From the cell containing the given text, extract its center point as [x, y] coordinate. 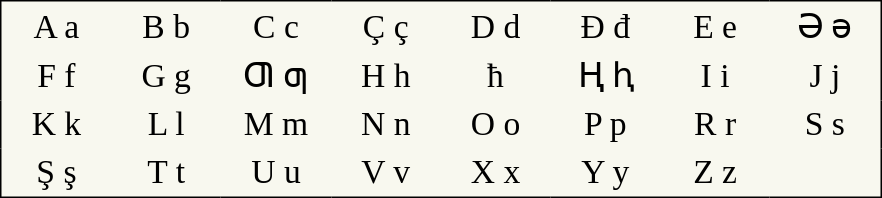
J j [826, 76]
O o [496, 124]
H h [386, 76]
L l [166, 124]
U u [276, 172]
C c [276, 26]
T t [166, 172]
F f [56, 76]
D d [496, 26]
A a [56, 26]
E e [715, 26]
X x [496, 172]
P p [605, 124]
I i [715, 76]
ħ [496, 76]
Ƣ ƣ [276, 76]
S s [826, 124]
V v [386, 172]
G g [166, 76]
Đ đ [605, 26]
Ə ə [826, 26]
K k [56, 124]
B b [166, 26]
Z z [715, 172]
Y y [605, 172]
M m [276, 124]
R r [715, 124]
Ç ç [386, 26]
N n [386, 124]
Ⱨ ⱨ [605, 76]
Ş ş [56, 172]
